Provide the [X, Y] coordinate of the cell's center where the given text is located.  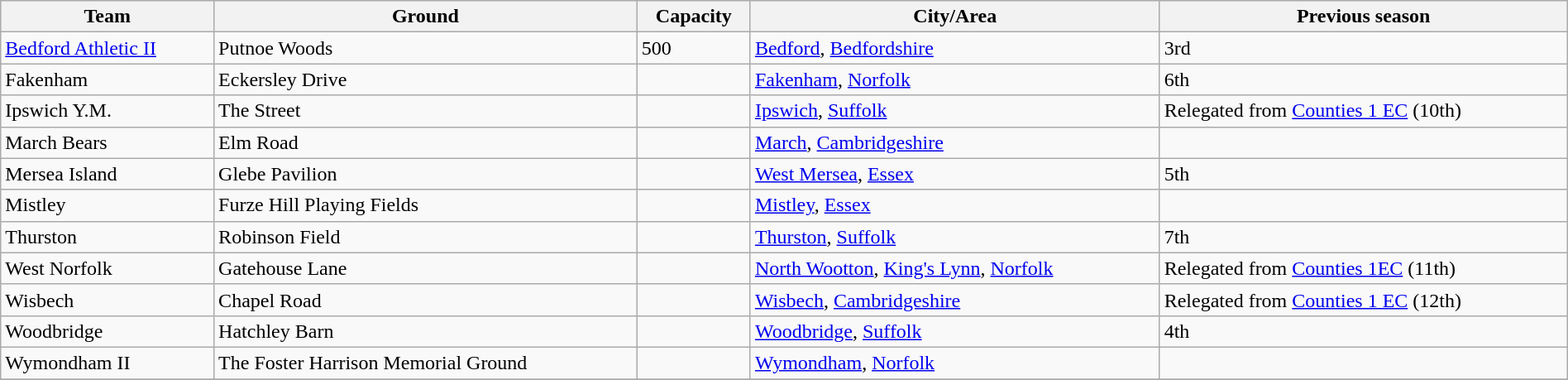
West Mersea, Essex [954, 174]
Putnoe Woods [426, 48]
Woodbridge, Suffolk [954, 331]
Woodbridge [108, 331]
Eckersley Drive [426, 79]
Relegated from Counties 1 EC (10th) [1363, 111]
Ipswich Y.M. [108, 111]
North Wootton, King's Lynn, Norfolk [954, 268]
Relegated from Counties 1EC (11th) [1363, 268]
Bedford, Bedfordshire [954, 48]
Wymondham II [108, 363]
Robinson Field [426, 237]
The Street [426, 111]
Previous season [1363, 17]
Wisbech, Cambridgeshire [954, 300]
March, Cambridgeshire [954, 142]
Gatehouse Lane [426, 268]
Fakenham, Norfolk [954, 79]
Mersea Island [108, 174]
3rd [1363, 48]
7th [1363, 237]
City/Area [954, 17]
5th [1363, 174]
Hatchley Barn [426, 331]
500 [693, 48]
6th [1363, 79]
Ipswich, Suffolk [954, 111]
Thurston [108, 237]
Fakenham [108, 79]
Team [108, 17]
Mistley, Essex [954, 205]
4th [1363, 331]
Glebe Pavilion [426, 174]
Thurston, Suffolk [954, 237]
Wisbech [108, 300]
The Foster Harrison Memorial Ground [426, 363]
Furze Hill Playing Fields [426, 205]
Ground [426, 17]
Bedford Athletic II [108, 48]
Elm Road [426, 142]
Chapel Road [426, 300]
March Bears [108, 142]
Capacity [693, 17]
Wymondham, Norfolk [954, 363]
Mistley [108, 205]
Relegated from Counties 1 EC (12th) [1363, 300]
West Norfolk [108, 268]
